Find where the given text appears and provide that cell's center as (X, Y) coordinate. 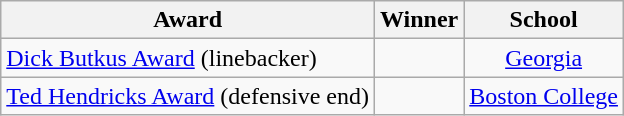
Boston College (544, 96)
Dick Butkus Award (linebacker) (188, 58)
Georgia (544, 58)
Ted Hendricks Award (defensive end) (188, 96)
School (544, 20)
Winner (418, 20)
Award (188, 20)
